Search for the cell housing the specified text and yield its (X, Y) center coordinate. 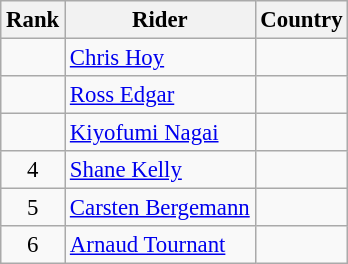
4 (33, 170)
Rank (33, 20)
Rider (160, 20)
5 (33, 208)
Country (302, 20)
Arnaud Tournant (160, 245)
Chris Hoy (160, 58)
Kiyofumi Nagai (160, 133)
Carsten Bergemann (160, 208)
Ross Edgar (160, 95)
6 (33, 245)
Shane Kelly (160, 170)
